For the text-containing cell, return its midpoint in [X, Y] coordinate format. 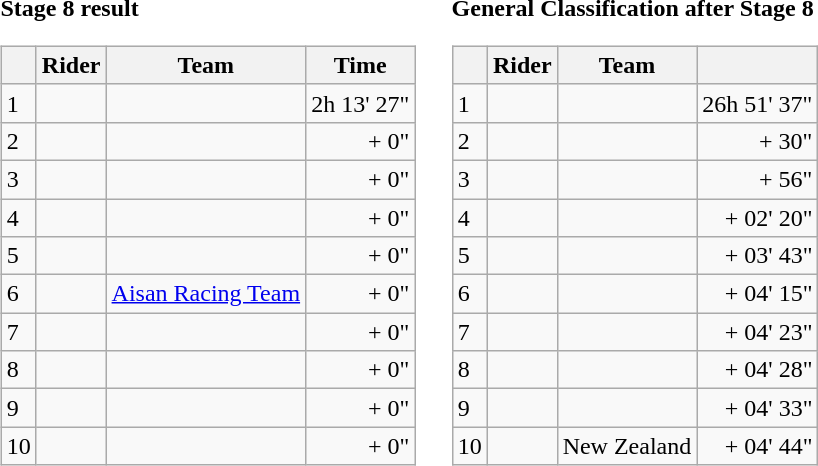
Aisan Racing Team [206, 294]
Time [360, 65]
+ 56" [758, 179]
+ 30" [758, 141]
2h 13' 27" [360, 103]
+ 04' 44" [758, 446]
New Zealand [627, 446]
26h 51' 37" [758, 103]
+ 02' 20" [758, 217]
+ 03' 43" [758, 256]
+ 04' 23" [758, 332]
+ 04' 28" [758, 370]
+ 04' 15" [758, 294]
+ 04' 33" [758, 408]
